Detect which cell encompasses the target text, then output its [x, y] center coordinate. 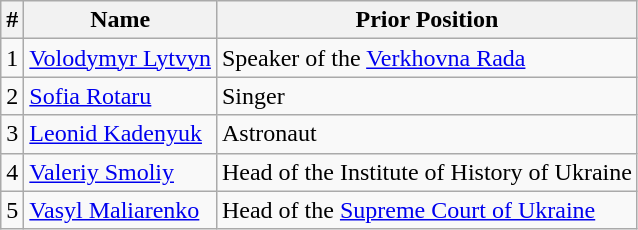
Leonid Kadenyuk [120, 134]
2 [12, 96]
3 [12, 134]
4 [12, 172]
5 [12, 210]
Volodymyr Lytvyn [120, 58]
Head of the Supreme Court of Ukraine [426, 210]
Sofia Rotaru [120, 96]
Singer [426, 96]
# [12, 20]
Head of the Institute of History of Ukraine [426, 172]
Prior Position [426, 20]
Astronaut [426, 134]
Vasyl Maliarenko [120, 210]
Name [120, 20]
Valeriy Smoliy [120, 172]
Speaker of the Verkhovna Rada [426, 58]
1 [12, 58]
